Return [X, Y] of the center of cell containing provided text 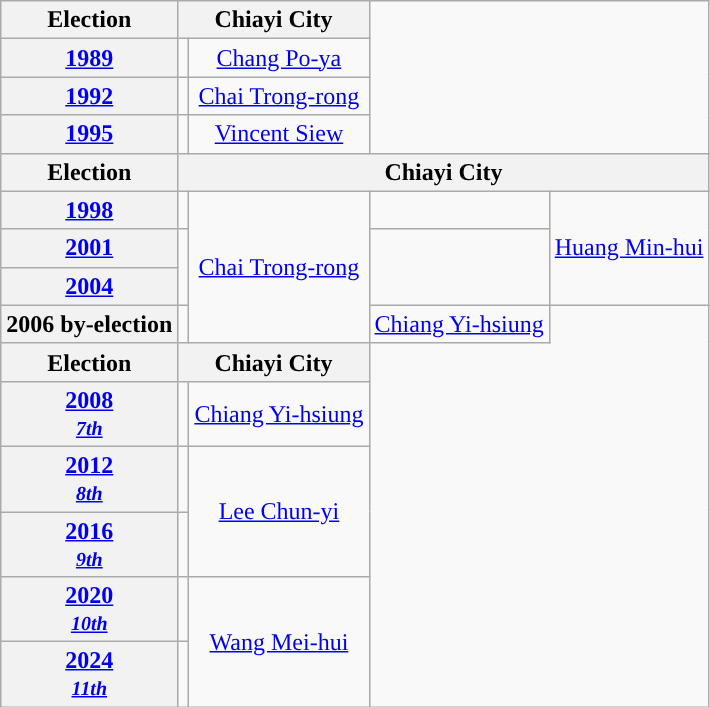
202411th [90, 674]
1998 [90, 210]
Wang Mei-hui [279, 642]
1995 [90, 134]
Lee Chun-yi [279, 511]
20128th [90, 478]
2004 [90, 286]
20169th [90, 544]
1989 [90, 58]
20087th [90, 414]
Vincent Siew [279, 134]
202010th [90, 610]
2006 by-election [90, 324]
Huang Min-hui [629, 248]
Chang Po-ya [279, 58]
1992 [90, 96]
2001 [90, 248]
